Find where the given text appears and provide that cell's center as [x, y] coordinate. 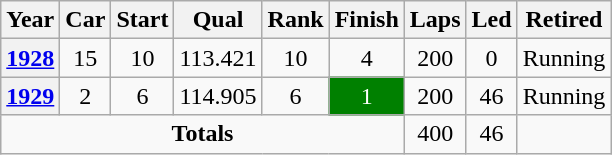
2 [86, 96]
1929 [30, 96]
114.905 [218, 96]
Retired [564, 20]
Totals [203, 134]
1 [366, 96]
Start [142, 20]
113.421 [218, 58]
4 [366, 58]
Car [86, 20]
Year [30, 20]
1928 [30, 58]
Laps [435, 20]
15 [86, 58]
Qual [218, 20]
0 [492, 58]
Led [492, 20]
400 [435, 134]
Rank [296, 20]
Finish [366, 20]
